Capture the cell that displays the provided text and extract its (X, Y) central coordinate. 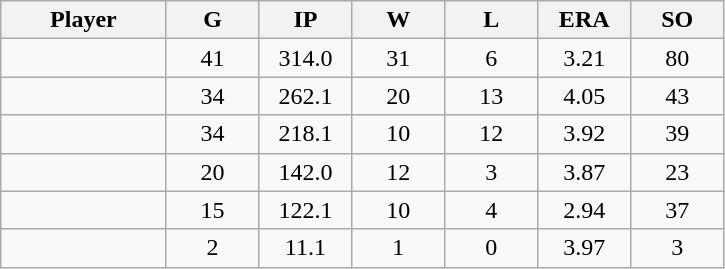
G (212, 20)
43 (678, 96)
11.1 (306, 248)
218.1 (306, 134)
3.21 (584, 58)
314.0 (306, 58)
262.1 (306, 96)
142.0 (306, 172)
0 (492, 248)
ERA (584, 20)
41 (212, 58)
80 (678, 58)
31 (398, 58)
23 (678, 172)
122.1 (306, 210)
4 (492, 210)
L (492, 20)
39 (678, 134)
Player (84, 20)
13 (492, 96)
IP (306, 20)
3.92 (584, 134)
3.87 (584, 172)
1 (398, 248)
SO (678, 20)
W (398, 20)
4.05 (584, 96)
37 (678, 210)
15 (212, 210)
6 (492, 58)
2 (212, 248)
3.97 (584, 248)
2.94 (584, 210)
